Scan for the cell matching the given text and deliver its (x, y) coordinate at center. 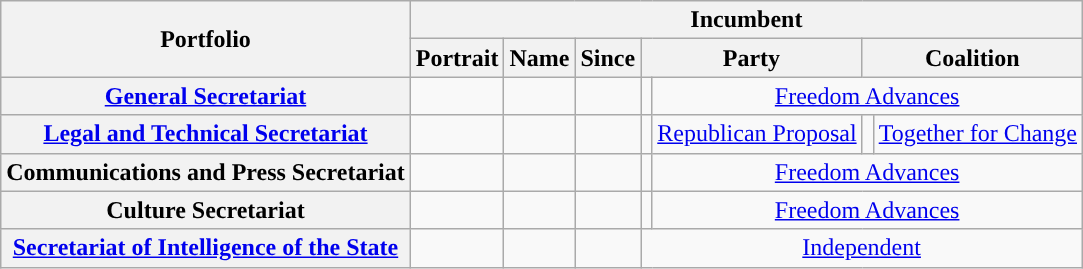
General Secretariat (206, 96)
Portrait (457, 58)
Portfolio (206, 39)
Coalition (972, 58)
Together for Change (978, 134)
Since (608, 58)
Independent (862, 248)
Culture Secretariat (206, 210)
Name (540, 58)
Secretariat of Intelligence of the State (206, 248)
Republican Proposal (757, 134)
Legal and Technical Secretariat (206, 134)
Communications and Press Secretariat (206, 172)
Incumbent (746, 20)
Party (752, 58)
